Output the [X, Y] coordinate of the center of the cell containing the given text.  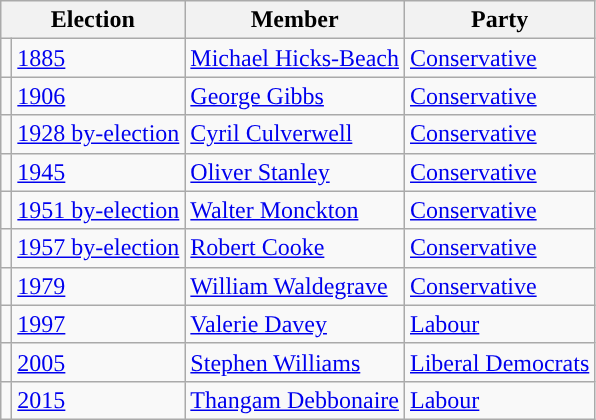
Thangam Debbonaire [295, 400]
Member [295, 20]
Liberal Democrats [499, 362]
Michael Hicks-Beach [295, 58]
Stephen Williams [295, 362]
Cyril Culverwell [295, 134]
Robert Cooke [295, 248]
1906 [98, 96]
Party [499, 20]
Oliver Stanley [295, 172]
Valerie Davey [295, 324]
1945 [98, 172]
George Gibbs [295, 96]
1885 [98, 58]
1928 by-election [98, 134]
Election [93, 20]
2005 [98, 362]
1951 by-election [98, 210]
1997 [98, 324]
1957 by-election [98, 248]
2015 [98, 400]
1979 [98, 286]
Walter Monckton [295, 210]
William Waldegrave [295, 286]
